Find where the given text appears and provide that cell's center as [X, Y] coordinate. 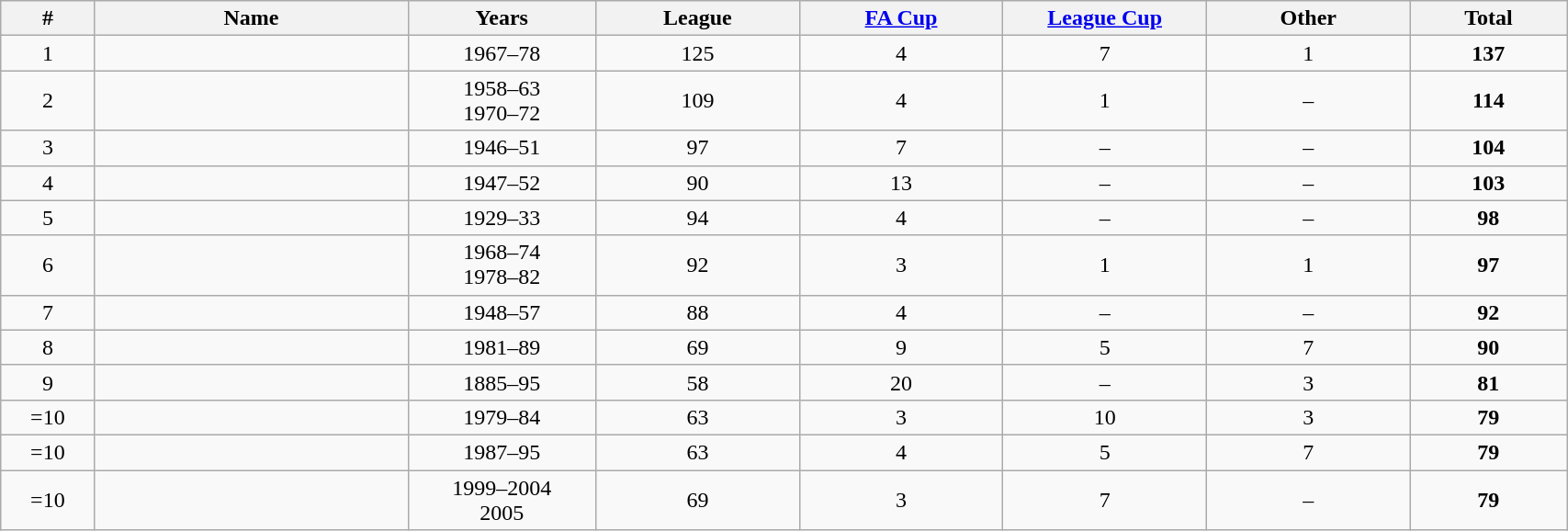
League Cup [1105, 18]
Other [1308, 18]
20 [901, 382]
1999–20042005 [502, 500]
2 [48, 101]
137 [1488, 53]
1987–95 [502, 452]
Name [252, 18]
125 [698, 53]
FA Cup [901, 18]
109 [698, 101]
81 [1488, 382]
1929–33 [502, 218]
1958–631970–72 [502, 101]
1947–52 [502, 183]
Total [1488, 18]
1948–57 [502, 312]
114 [1488, 101]
1981–89 [502, 347]
6 [48, 265]
League [698, 18]
10 [1105, 417]
Years [502, 18]
1979–84 [502, 417]
104 [1488, 148]
58 [698, 382]
1968–741978–82 [502, 265]
8 [48, 347]
103 [1488, 183]
1946–51 [502, 148]
1967–78 [502, 53]
94 [698, 218]
98 [1488, 218]
1885–95 [502, 382]
13 [901, 183]
88 [698, 312]
# [48, 18]
